Capture the cell that displays the provided text and extract its [x, y] central coordinate. 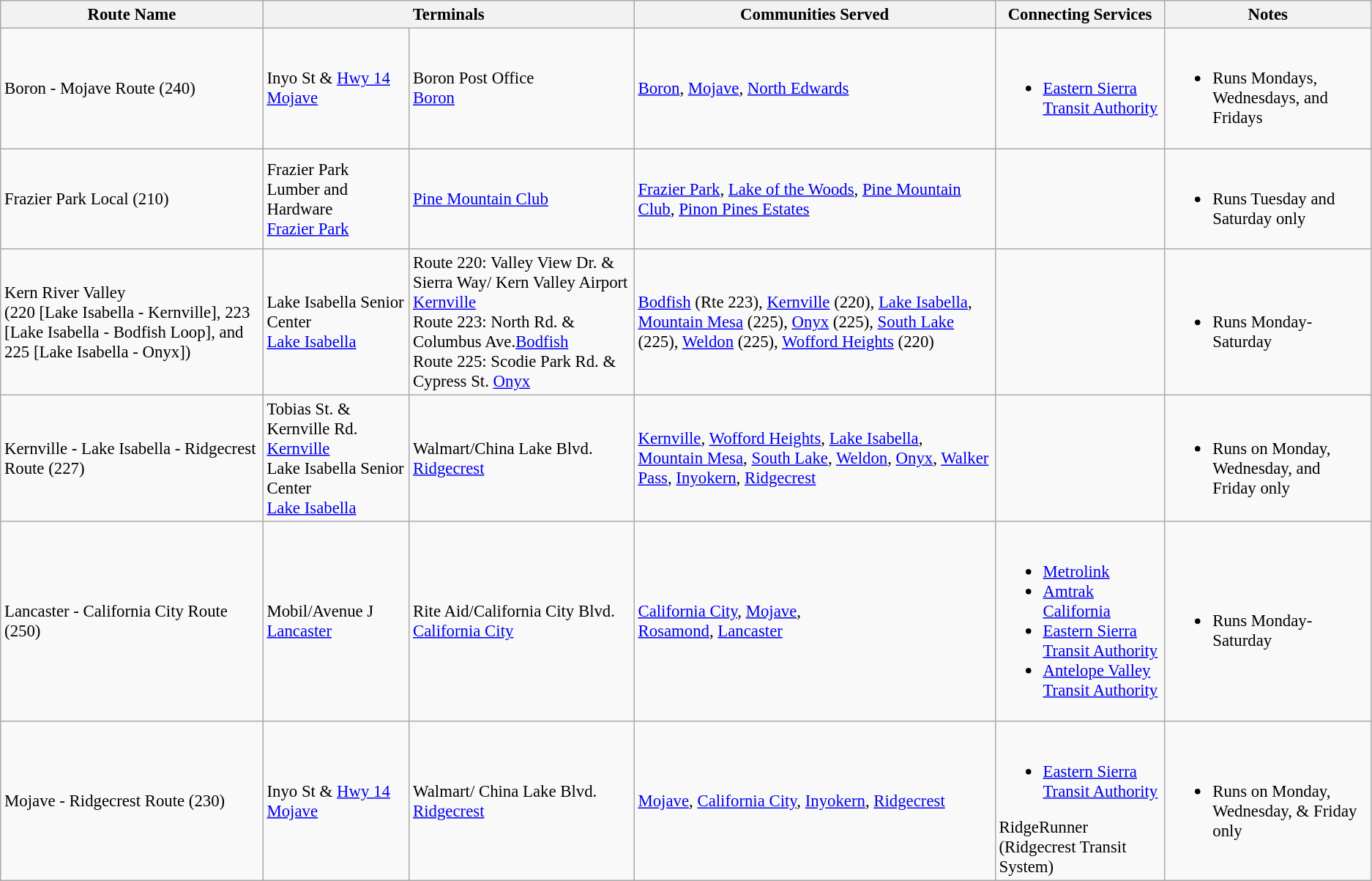
Rite Aid/California City Blvd.California City [521, 621]
Kernville - Lake Isabella - Ridgecrest Route (227) [132, 458]
MetrolinkAmtrak CaliforniaEastern Sierra Transit AuthorityAntelope Valley Transit Authority [1080, 621]
Boron, Mojave, North Edwards [814, 89]
Terminals [448, 15]
Lake Isabella Senior CenterLake Isabella [336, 322]
Runs on Monday, Wednesday, & Friday only [1268, 800]
Runs Mondays, Wednesdays, and Fridays [1268, 89]
Frazier Park Lumber and HardwareFrazier Park [336, 199]
Mojave, California City, Inyokern, Ridgecrest [814, 800]
California City, Mojave,Rosamond, Lancaster [814, 621]
Mobil/Avenue JLancaster [336, 621]
Frazier Park Local (210) [132, 199]
Eastern Sierra Transit Authority [1080, 89]
Frazier Park, Lake of the Woods, Pine Mountain Club, Pinon Pines Estates [814, 199]
Boron - Mojave Route (240) [132, 89]
Walmart/ China Lake Blvd.Ridgecrest [521, 800]
Pine Mountain Club [521, 199]
Bodfish (Rte 223), Kernville (220), Lake Isabella, Mountain Mesa (225), Onyx (225), South Lake (225), Weldon (225), Wofford Heights (220) [814, 322]
Kernville, Wofford Heights, Lake Isabella, Mountain Mesa, South Lake, Weldon, Onyx, Walker Pass, Inyokern, Ridgecrest [814, 458]
Walmart/China Lake Blvd.Ridgecrest [521, 458]
Connecting Services [1080, 15]
Boron Post OfficeBoron [521, 89]
Eastern Sierra Transit AuthorityRidgeRunner (Ridgecrest Transit System) [1080, 800]
Runs Tuesday and Saturday only [1268, 199]
Tobias St. & Kernville Rd.KernvilleLake Isabella Senior Center Lake Isabella [336, 458]
Lancaster - California City Route (250) [132, 621]
Communities Served [814, 15]
Notes [1268, 15]
Runs on Monday, Wednesday, and Friday only [1268, 458]
Mojave - Ridgecrest Route (230) [132, 800]
Kern River Valley(220 [Lake Isabella - Kernville], 223 [Lake Isabella - Bodfish Loop], and 225 [Lake Isabella - Onyx]) [132, 322]
Route Name [132, 15]
